Provide the (X, Y) coordinate of the cell's center where the given text is located.  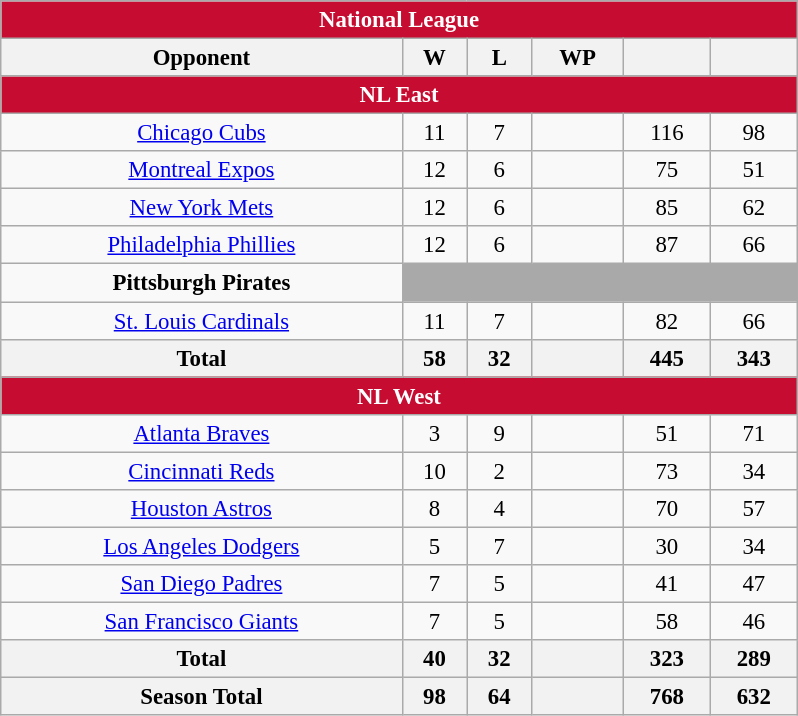
Season Total (202, 696)
64 (500, 696)
30 (666, 546)
National League (399, 20)
343 (754, 358)
3 (434, 433)
40 (434, 659)
St. Louis Cardinals (202, 321)
San Diego Padres (202, 584)
NL West (399, 396)
8 (434, 508)
2 (500, 471)
70 (666, 508)
San Francisco Giants (202, 621)
632 (754, 696)
Los Angeles Dodgers (202, 546)
9 (500, 433)
New York Mets (202, 208)
Montreal Expos (202, 170)
4 (500, 508)
Pittsburgh Pirates (202, 283)
445 (666, 358)
W (434, 57)
62 (754, 208)
289 (754, 659)
46 (754, 621)
Houston Astros (202, 508)
768 (666, 696)
Chicago Cubs (202, 133)
87 (666, 245)
L (500, 57)
10 (434, 471)
85 (666, 208)
41 (666, 584)
Atlanta Braves (202, 433)
71 (754, 433)
323 (666, 659)
Opponent (202, 57)
116 (666, 133)
57 (754, 508)
Cincinnati Reds (202, 471)
47 (754, 584)
NL East (399, 95)
WP (578, 57)
75 (666, 170)
82 (666, 321)
Philadelphia Phillies (202, 245)
73 (666, 471)
